Return the [x, y] coordinate for the center point of the cell that contains the specified text.  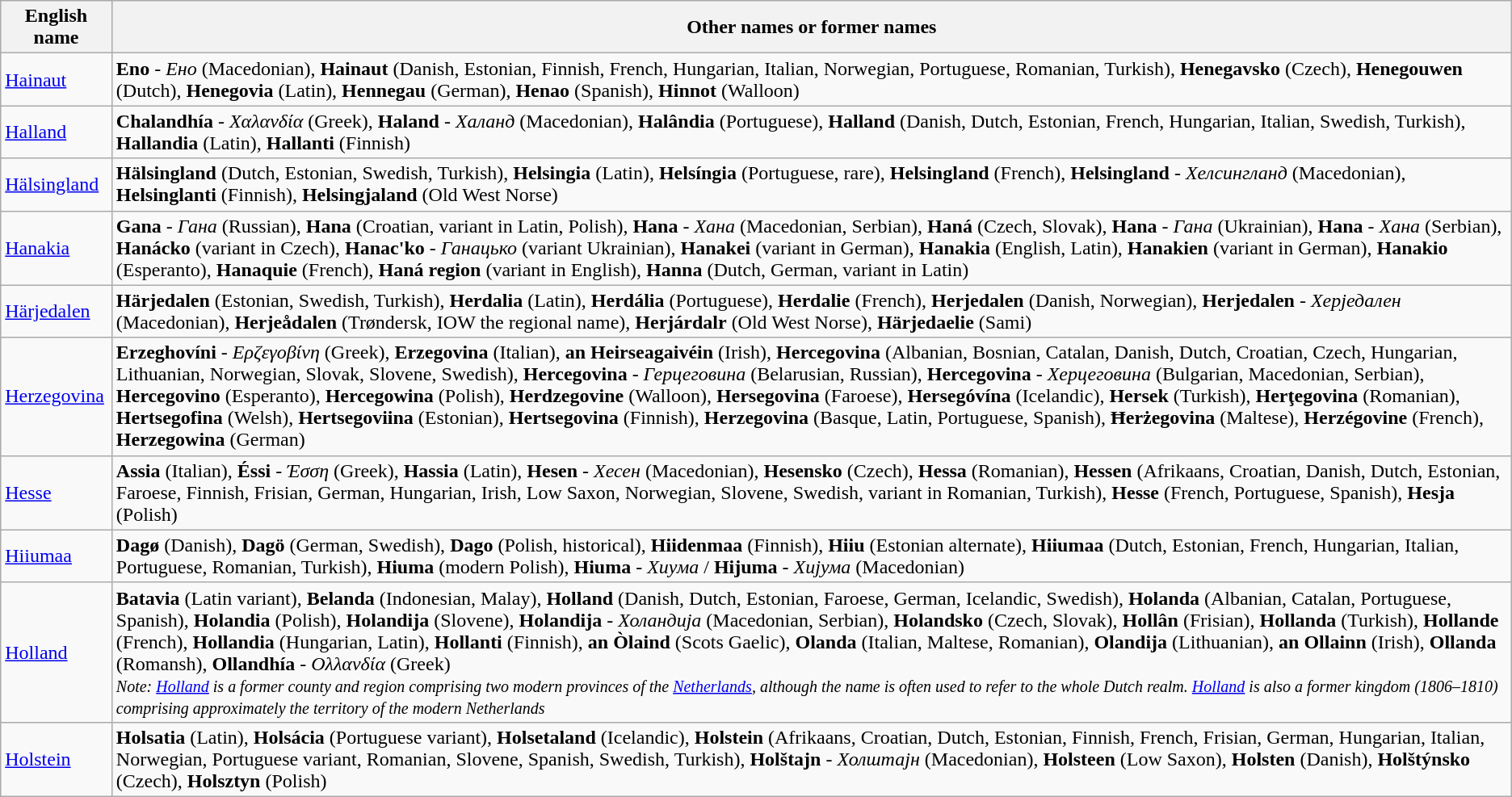
Hainaut [57, 79]
Holland [57, 652]
English name [57, 27]
Halland [57, 132]
Hanakia [57, 248]
Hälsingland [57, 184]
Herzegovina [57, 396]
Härjedalen [57, 312]
Holstein [57, 759]
Other names or former names [811, 27]
Hesse [57, 493]
Hiiumaa [57, 556]
